Find where the given text appears and provide that cell's center as [X, Y] coordinate. 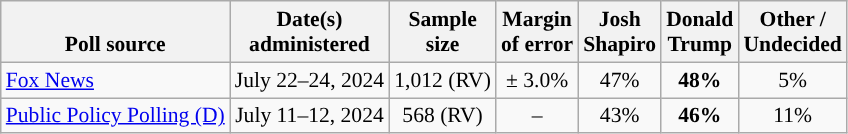
Marginof error [537, 32]
± 3.0% [537, 80]
JoshShapiro [620, 32]
43% [620, 116]
July 11–12, 2024 [310, 116]
– [537, 116]
1,012 (RV) [442, 80]
48% [700, 80]
47% [620, 80]
Date(s)administered [310, 32]
Public Policy Polling (D) [116, 116]
July 22–24, 2024 [310, 80]
5% [792, 80]
Other /Undecided [792, 32]
Poll source [116, 32]
11% [792, 116]
46% [700, 116]
Samplesize [442, 32]
Fox News [116, 80]
568 (RV) [442, 116]
DonaldTrump [700, 32]
